Output the [x, y] coordinate of the center of the cell containing the given text.  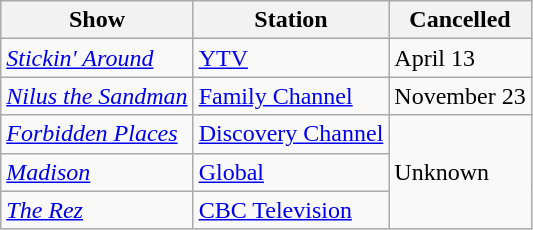
Forbidden Places [97, 134]
Global [291, 172]
Discovery Channel [291, 134]
Show [97, 20]
April 13 [460, 58]
CBC Television [291, 210]
Family Channel [291, 96]
November 23 [460, 96]
Nilus the Sandman [97, 96]
Stickin' Around [97, 58]
Unknown [460, 172]
The Rez [97, 210]
Madison [97, 172]
Station [291, 20]
YTV [291, 58]
Cancelled [460, 20]
